Output the (X, Y) coordinate of the center of the cell containing the given text.  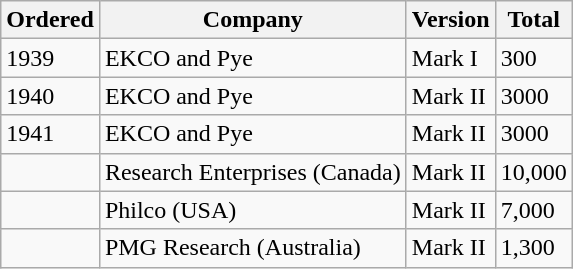
Research Enterprises (Canada) (252, 172)
Company (252, 20)
1941 (50, 134)
1,300 (534, 248)
1940 (50, 96)
Mark I (450, 58)
Total (534, 20)
1939 (50, 58)
Ordered (50, 20)
300 (534, 58)
10,000 (534, 172)
Version (450, 20)
Philco (USA) (252, 210)
7,000 (534, 210)
PMG Research (Australia) (252, 248)
